Extract the (X, Y) coordinate from the center of the cell holding the provided text.  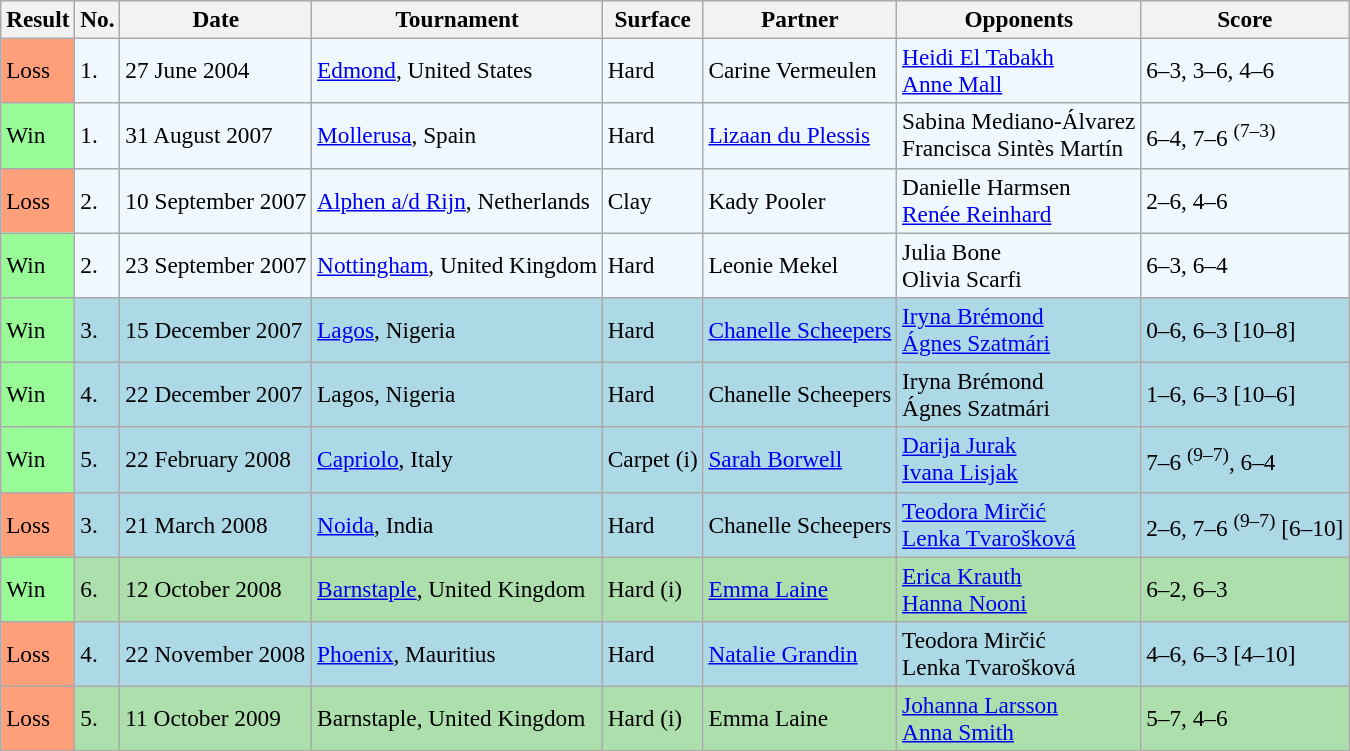
15 December 2007 (216, 330)
Result (38, 19)
Sarah Borwell (800, 460)
5–7, 4–6 (1245, 718)
Capriolo, Italy (458, 460)
6. (98, 588)
Kady Pooler (800, 200)
No. (98, 19)
Heidi El Tabakh Anne Mall (1019, 70)
Tournament (458, 19)
21 March 2008 (216, 524)
Johanna Larsson Anna Smith (1019, 718)
Danielle Harmsen Renée Reinhard (1019, 200)
Mollerusa, Spain (458, 136)
22 February 2008 (216, 460)
27 June 2004 (216, 70)
6–3, 3–6, 4–6 (1245, 70)
6–3, 6–4 (1245, 264)
10 September 2007 (216, 200)
Darija Jurak Ivana Lisjak (1019, 460)
7–6 (9–7), 6–4 (1245, 460)
Carine Vermeulen (800, 70)
Leonie Mekel (800, 264)
Phoenix, Mauritius (458, 654)
Surface (652, 19)
Clay (652, 200)
22 December 2007 (216, 394)
Nottingham, United Kingdom (458, 264)
2–6, 7–6 (9–7) [6–10] (1245, 524)
6–2, 6–3 (1245, 588)
Sabina Mediano-Álvarez Francisca Sintès Martín (1019, 136)
22 November 2008 (216, 654)
2–6, 4–6 (1245, 200)
12 October 2008 (216, 588)
Julia Bone Olivia Scarfi (1019, 264)
11 October 2009 (216, 718)
Erica Krauth Hanna Nooni (1019, 588)
4–6, 6–3 [4–10] (1245, 654)
Date (216, 19)
6–4, 7–6 (7–3) (1245, 136)
Lizaan du Plessis (800, 136)
Partner (800, 19)
1–6, 6–3 [10–6] (1245, 394)
Carpet (i) (652, 460)
Score (1245, 19)
Natalie Grandin (800, 654)
31 August 2007 (216, 136)
Noida, India (458, 524)
Opponents (1019, 19)
23 September 2007 (216, 264)
0–6, 6–3 [10–8] (1245, 330)
Edmond, United States (458, 70)
Alphen a/d Rijn, Netherlands (458, 200)
